Scan for the cell matching the given text and deliver its [X, Y] coordinate at center. 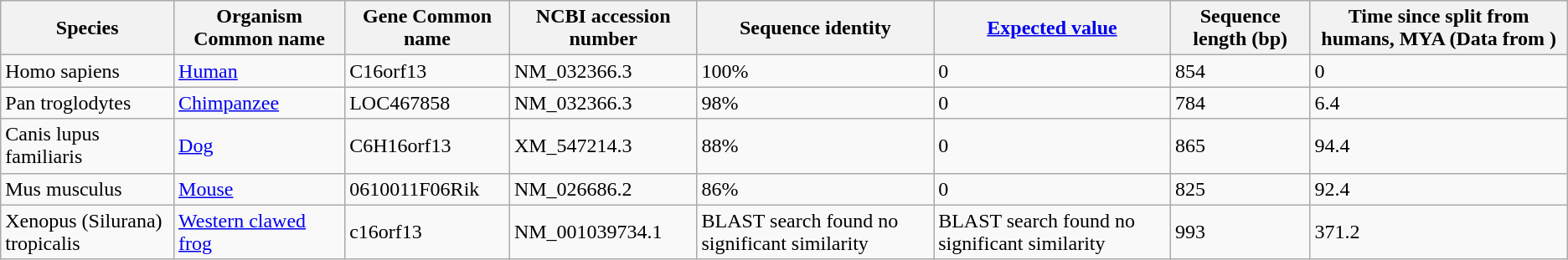
NCBI accession number [603, 28]
LOC467858 [427, 103]
Human [260, 71]
94.4 [1439, 145]
825 [1240, 189]
Gene Common name [427, 28]
784 [1240, 103]
Western clawed frog [260, 232]
Species [87, 28]
0610011F06Rik [427, 189]
c16orf13 [427, 232]
NM_026686.2 [603, 189]
Expected value [1052, 28]
C6H16orf13 [427, 145]
Homo sapiens [87, 71]
Sequence length (bp) [1240, 28]
86% [816, 189]
Pan troglodytes [87, 103]
993 [1240, 232]
Chimpanzee [260, 103]
854 [1240, 71]
Xenopus (Silurana) tropicalis [87, 232]
Canis lupus familiaris [87, 145]
92.4 [1439, 189]
Mus musculus [87, 189]
XM_547214.3 [603, 145]
371.2 [1439, 232]
Time since split from humans, MYA (Data from ) [1439, 28]
Organism Common name [260, 28]
NM_001039734.1 [603, 232]
865 [1240, 145]
Dog [260, 145]
100% [816, 71]
88% [816, 145]
98% [816, 103]
6.4 [1439, 103]
Sequence identity [816, 28]
C16orf13 [427, 71]
Mouse [260, 189]
